From the cell containing the given text, extract its center point as (x, y) coordinate. 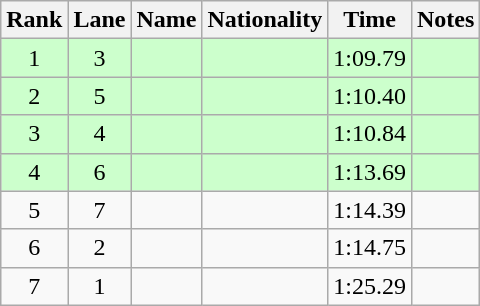
1:14.39 (370, 210)
Rank (34, 20)
1:10.40 (370, 96)
1:25.29 (370, 286)
1:10.84 (370, 134)
Name (166, 20)
1:09.79 (370, 58)
1:14.75 (370, 248)
Lane (100, 20)
Nationality (265, 20)
1:13.69 (370, 172)
Notes (445, 20)
Time (370, 20)
